Determine the [x, y] coordinate at the center of the cell enclosing the given text.  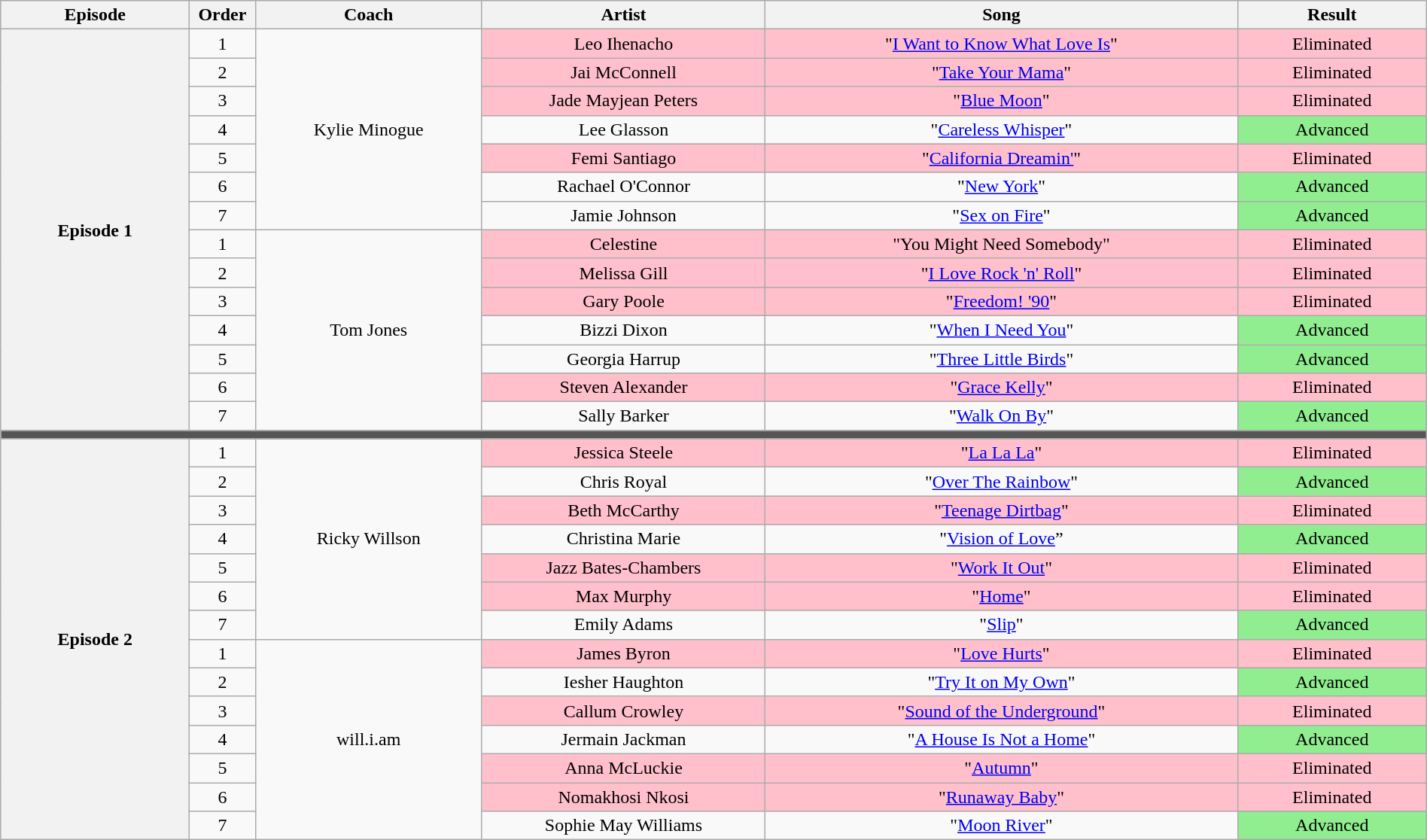
"California Dreamin'" [1001, 158]
Episode 2 [95, 640]
Jade Mayjean Peters [623, 101]
Sophie May Williams [623, 826]
Melissa Gill [623, 272]
"New York" [1001, 187]
Bizzi Dixon [623, 330]
Jazz Bates-Chambers [623, 568]
Nomakhosi Nkosi [623, 797]
Coach [369, 15]
"Sound of the Underground" [1001, 711]
Iesher Haughton [623, 682]
"Runaway Baby" [1001, 797]
"A House Is Not a Home" [1001, 739]
"Take Your Mama" [1001, 72]
Celestine [623, 244]
"You Might Need Somebody" [1001, 244]
Callum Crowley [623, 711]
Gary Poole [623, 301]
"Moon River" [1001, 826]
"Work It Out" [1001, 568]
Artist [623, 15]
Jai McConnell [623, 72]
Jamie Johnson [623, 215]
Tom Jones [369, 330]
"Blue Moon" [1001, 101]
"Home" [1001, 596]
Kylie Minogue [369, 129]
Max Murphy [623, 596]
Sally Barker [623, 416]
Rachael O'Connor [623, 187]
James Byron [623, 653]
Lee Glasson [623, 129]
"When I Need You" [1001, 330]
Song [1001, 15]
"Sex on Fire" [1001, 215]
"Vision of Love” [1001, 539]
"La La La" [1001, 453]
Steven Alexander [623, 388]
Result [1332, 15]
"Slip" [1001, 625]
"Walk On By" [1001, 416]
Beth McCarthy [623, 510]
"Love Hurts" [1001, 653]
Femi Santiago [623, 158]
Chris Royal [623, 482]
Ricky Willson [369, 539]
"Freedom! '90" [1001, 301]
Episode [95, 15]
"Grace Kelly" [1001, 388]
Episode 1 [95, 230]
"Teenage Dirtbag" [1001, 510]
"Try It on My Own" [1001, 682]
"Over The Rainbow" [1001, 482]
Jessica Steele [623, 453]
Emily Adams [623, 625]
"I Want to Know What Love Is" [1001, 44]
Georgia Harrup [623, 359]
Anna McLuckie [623, 768]
will.i.am [369, 739]
Jermain Jackman [623, 739]
"I Love Rock 'n' Roll" [1001, 272]
Christina Marie [623, 539]
"Three Little Birds" [1001, 359]
"Careless Whisper" [1001, 129]
Leo Ihenacho [623, 44]
"Autumn" [1001, 768]
Order [223, 15]
